Identify which cell holds the provided text, then report its [x, y] central coordinate. 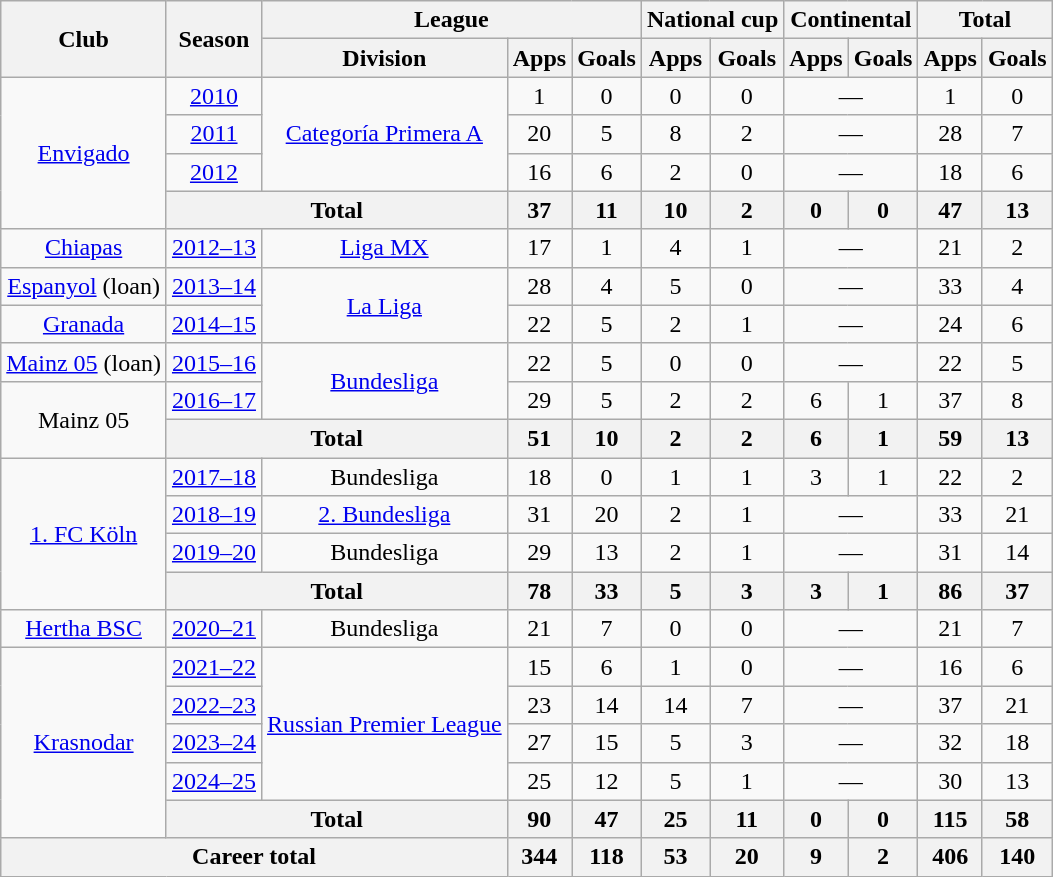
344 [539, 857]
2018–19 [214, 515]
Continental [851, 20]
Chiapas [84, 248]
406 [950, 857]
90 [539, 819]
115 [950, 819]
2012 [214, 172]
Mainz 05 [84, 419]
Krasnodar [84, 743]
2015–16 [214, 362]
32 [950, 743]
Season [214, 39]
9 [816, 857]
Career total [254, 857]
30 [950, 781]
2020–21 [214, 629]
Espanyol (loan) [84, 286]
53 [675, 857]
2023–24 [214, 743]
2012–13 [214, 248]
Mainz 05 (loan) [84, 362]
League [451, 20]
140 [1017, 857]
2014–15 [214, 324]
12 [607, 781]
27 [539, 743]
National cup [712, 20]
86 [950, 591]
2019–20 [214, 553]
24 [950, 324]
59 [950, 438]
2024–25 [214, 781]
51 [539, 438]
Liga MX [384, 248]
Division [384, 58]
2013–14 [214, 286]
Granada [84, 324]
2017–18 [214, 477]
2021–22 [214, 667]
2016–17 [214, 400]
Russian Premier League [384, 724]
58 [1017, 819]
2. Bundesliga [384, 515]
Envigado [84, 153]
2010 [214, 96]
Club [84, 39]
2022–23 [214, 705]
23 [539, 705]
78 [539, 591]
Categoría Primera A [384, 134]
La Liga [384, 305]
17 [539, 248]
1. FC Köln [84, 534]
118 [607, 857]
2011 [214, 134]
Hertha BSC [84, 629]
